Locate the cell with the specified text and output its [x, y] center coordinate. 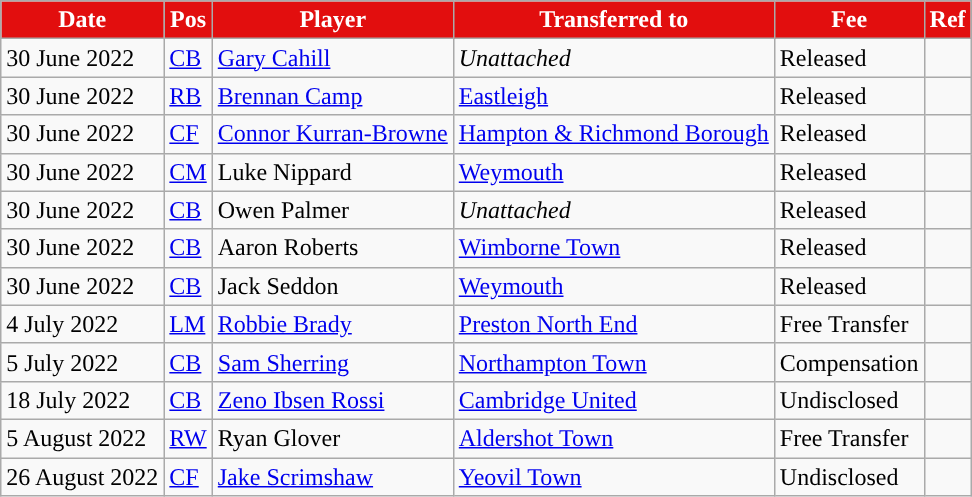
Aaron Roberts [332, 248]
18 July 2022 [82, 400]
Compensation [849, 362]
CM [188, 172]
RB [188, 96]
RW [188, 438]
Aldershot Town [614, 438]
Ryan Glover [332, 438]
Wimborne Town [614, 248]
4 July 2022 [82, 324]
5 July 2022 [82, 362]
Transferred to [614, 20]
Cambridge United [614, 400]
5 August 2022 [82, 438]
Connor Kurran-Browne [332, 134]
Date [82, 20]
Player [332, 20]
Owen Palmer [332, 210]
Sam Sherring [332, 362]
Robbie Brady [332, 324]
Brennan Camp [332, 96]
Luke Nippard [332, 172]
Ref [948, 20]
26 August 2022 [82, 477]
Fee [849, 20]
Zeno Ibsen Rossi [332, 400]
Eastleigh [614, 96]
Jack Seddon [332, 286]
LM [188, 324]
Pos [188, 20]
Yeovil Town [614, 477]
Preston North End [614, 324]
Gary Cahill [332, 58]
Jake Scrimshaw [332, 477]
Northampton Town [614, 362]
Hampton & Richmond Borough [614, 134]
